Output the (x, y) coordinate of the center of the cell containing the given text.  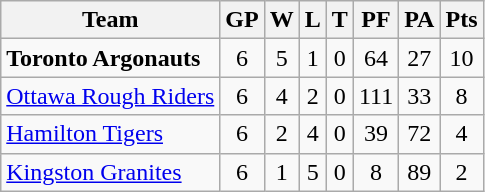
Team (110, 20)
GP (242, 20)
T (340, 20)
72 (420, 134)
64 (376, 58)
Hamilton Tigers (110, 134)
27 (420, 58)
10 (462, 58)
Ottawa Rough Riders (110, 96)
39 (376, 134)
89 (420, 172)
PA (420, 20)
W (282, 20)
L (312, 20)
Kingston Granites (110, 172)
Toronto Argonauts (110, 58)
111 (376, 96)
Pts (462, 20)
PF (376, 20)
33 (420, 96)
